Output the [X, Y] coordinate of the center of the cell containing the given text.  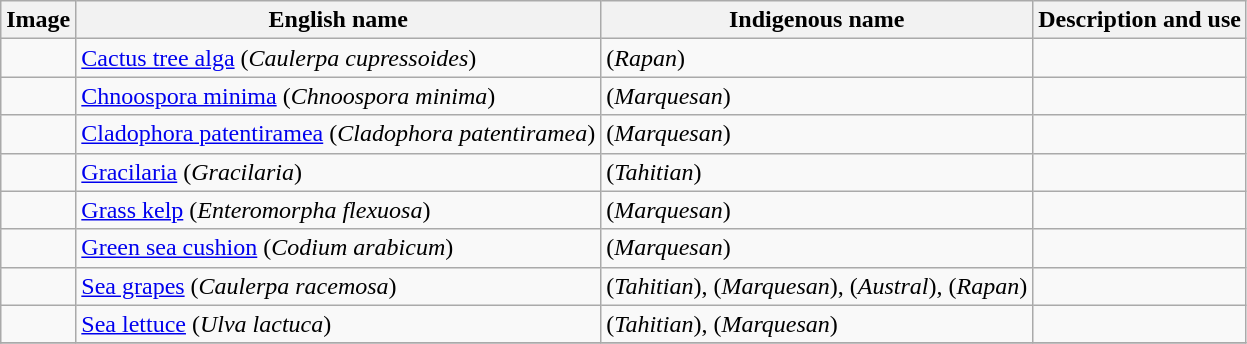
Cactus tree alga (Caulerpa cupressoides) [338, 58]
Indigenous name [817, 20]
Sea grapes (Caulerpa racemosa) [338, 286]
(Rapan) [817, 58]
(Tahitian), (Marquesan) [817, 324]
English name [338, 20]
(Tahitian), (Marquesan), (Austral), (Rapan) [817, 286]
Image [38, 20]
Cladophora patentiramea (Cladophora patentiramea) [338, 134]
(Tahitian) [817, 172]
Description and use [1140, 20]
Grass kelp (Enteromorpha flexuosa) [338, 210]
Chnoospora minima (Chnoospora minima) [338, 96]
Gracilaria (Gracilaria) [338, 172]
Sea lettuce (Ulva lactuca) [338, 324]
Green sea cushion (Codium arabicum) [338, 248]
